Find where the given text appears and provide that cell's center as [x, y] coordinate. 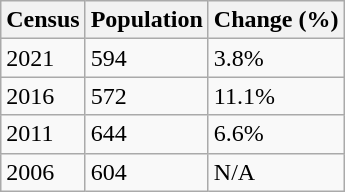
594 [146, 58]
3.8% [276, 58]
604 [146, 172]
2011 [43, 134]
Change (%) [276, 20]
2021 [43, 58]
Census [43, 20]
N/A [276, 172]
6.6% [276, 134]
2006 [43, 172]
572 [146, 96]
2016 [43, 96]
644 [146, 134]
11.1% [276, 96]
Population [146, 20]
